Pinpoint the cell where the given text exists, returning its (X, Y) midpoint coordinate. 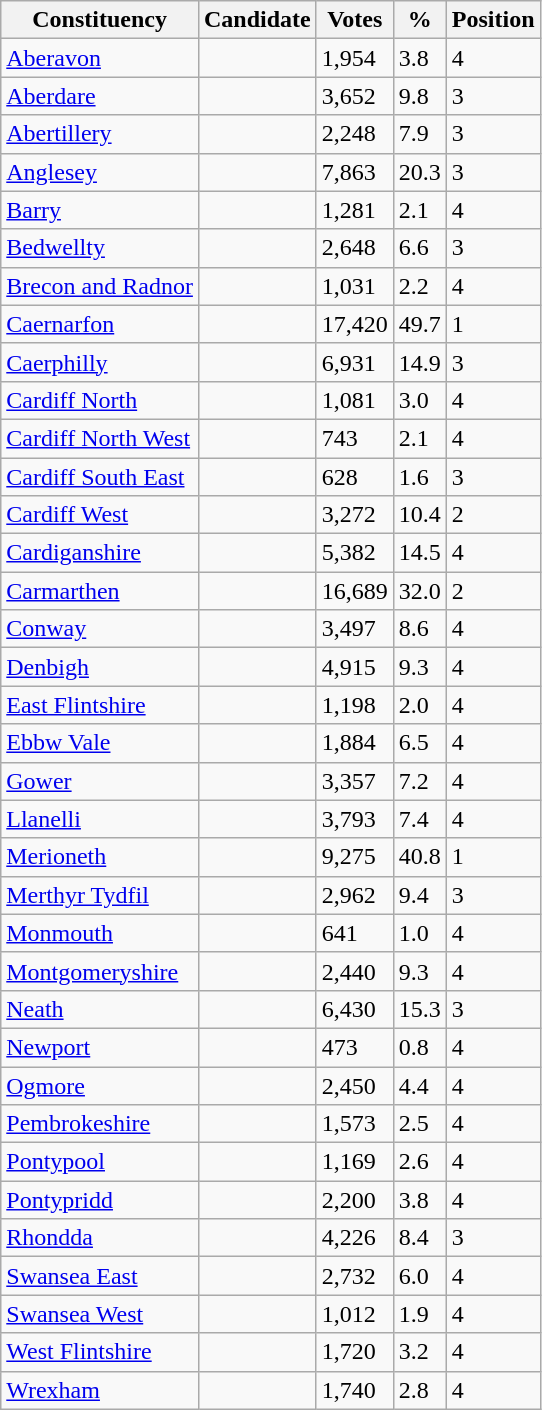
2.8 (420, 1390)
40.8 (420, 857)
743 (354, 438)
2.6 (420, 1162)
Position (493, 20)
9,275 (354, 857)
Pontypridd (100, 1200)
17,420 (354, 324)
Conway (100, 629)
Neath (100, 1009)
5,382 (354, 553)
2,648 (354, 248)
1,740 (354, 1390)
4,226 (354, 1238)
15.3 (420, 1009)
20.3 (420, 172)
Ogmore (100, 1085)
7.2 (420, 781)
4,915 (354, 667)
6,931 (354, 362)
Cardiff South East (100, 477)
7.4 (420, 819)
3,272 (354, 515)
2,732 (354, 1276)
3,497 (354, 629)
3,652 (354, 96)
2,248 (354, 134)
6.5 (420, 743)
Cardiff North West (100, 438)
Bedwellty (100, 248)
Pembrokeshire (100, 1124)
Barry (100, 210)
Caernarfon (100, 324)
9.4 (420, 895)
Ebbw Vale (100, 743)
7,863 (354, 172)
2.5 (420, 1124)
8.6 (420, 629)
Aberdare (100, 96)
1,198 (354, 705)
2,450 (354, 1085)
Swansea West (100, 1314)
Aberavon (100, 58)
14.9 (420, 362)
Abertillery (100, 134)
473 (354, 1047)
2,440 (354, 971)
Candidate (257, 20)
Rhondda (100, 1238)
Merthyr Tydfil (100, 895)
3.2 (420, 1352)
628 (354, 477)
9.8 (420, 96)
1,169 (354, 1162)
2.0 (420, 705)
Swansea East (100, 1276)
2,962 (354, 895)
16,689 (354, 591)
% (420, 20)
East Flintshire (100, 705)
1,081 (354, 400)
1,281 (354, 210)
Cardiganshire (100, 553)
6.6 (420, 248)
Anglesey (100, 172)
1.0 (420, 933)
Montgomeryshire (100, 971)
1,954 (354, 58)
49.7 (420, 324)
6,430 (354, 1009)
West Flintshire (100, 1352)
3,793 (354, 819)
8.4 (420, 1238)
Denbigh (100, 667)
0.8 (420, 1047)
1,031 (354, 286)
7.9 (420, 134)
Merioneth (100, 857)
3.0 (420, 400)
Llanelli (100, 819)
4.4 (420, 1085)
2,200 (354, 1200)
1.9 (420, 1314)
Constituency (100, 20)
6.0 (420, 1276)
Brecon and Radnor (100, 286)
Votes (354, 20)
1,720 (354, 1352)
Wrexham (100, 1390)
2.2 (420, 286)
Cardiff North (100, 400)
Monmouth (100, 933)
32.0 (420, 591)
641 (354, 933)
1.6 (420, 477)
1,884 (354, 743)
1,573 (354, 1124)
Gower (100, 781)
10.4 (420, 515)
1,012 (354, 1314)
Caerphilly (100, 362)
Pontypool (100, 1162)
Cardiff West (100, 515)
Newport (100, 1047)
Carmarthen (100, 591)
14.5 (420, 553)
3,357 (354, 781)
